Search for the cell housing the specified text and yield its (X, Y) center coordinate. 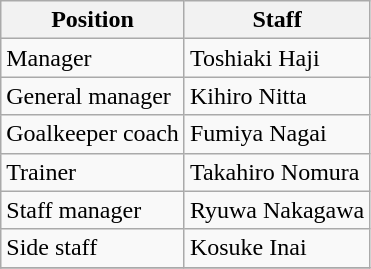
Kihiro Nitta (276, 96)
Toshiaki Haji (276, 58)
Position (93, 20)
Takahiro Nomura (276, 172)
General manager (93, 96)
Trainer (93, 172)
Ryuwa Nakagawa (276, 210)
Fumiya Nagai (276, 134)
Kosuke Inai (276, 248)
Staff manager (93, 210)
Goalkeeper coach (93, 134)
Manager (93, 58)
Staff (276, 20)
Side staff (93, 248)
